Search for the cell housing the specified text and yield its [X, Y] center coordinate. 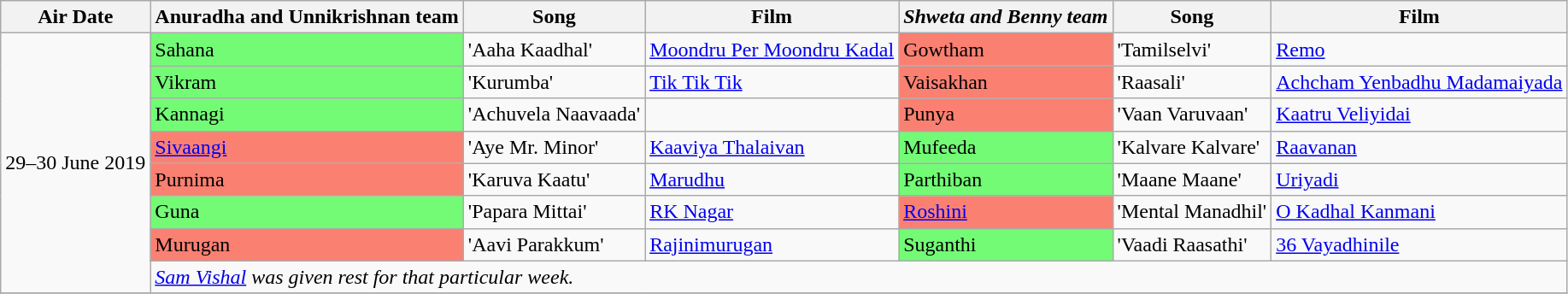
Tik Tik Tik [772, 82]
'Kurumba' [554, 82]
Uriyadi [1419, 179]
'Mental Manadhil' [1192, 212]
Sahana [308, 50]
'Aavi Parakkum' [554, 244]
Parthiban [1006, 179]
Moondru Per Moondru Kadal [772, 50]
Roshini [1006, 212]
Suganthi [1006, 244]
'Tamilselvi' [1192, 50]
O Kadhal Kanmani [1419, 212]
Murugan [308, 244]
Purnima [308, 179]
Sivaangi [308, 147]
Raavanan [1419, 147]
'Kalvare Kalvare' [1192, 147]
'Vaadi Raasathi' [1192, 244]
'Maane Maane' [1192, 179]
Anuradha and Unnikrishnan team [308, 17]
'Vaan Varuvaan' [1192, 115]
Marudhu [772, 179]
Kannagi [308, 115]
Gowtham [1006, 50]
Kaatru Veliyidai [1419, 115]
Sam Vishal was given rest for that particular week. [859, 277]
Remo [1419, 50]
Mufeeda [1006, 147]
29–30 June 2019 [75, 163]
Guna [308, 212]
RK Nagar [772, 212]
Vikram [308, 82]
Vaisakhan [1006, 82]
'Raasali' [1192, 82]
Achcham Yenbadhu Madamaiyada [1419, 82]
Rajinimurugan [772, 244]
Air Date [75, 17]
'Achuvela Naavaada' [554, 115]
36 Vayadhinile [1419, 244]
'Aaha Kaadhal' [554, 50]
'Aye Mr. Minor' [554, 147]
'Papara Mittai' [554, 212]
'Karuva Kaatu' [554, 179]
Punya [1006, 115]
Kaaviya Thalaivan [772, 147]
Shweta and Benny team [1006, 17]
